Detect which cell encompasses the target text, then output its (X, Y) center coordinate. 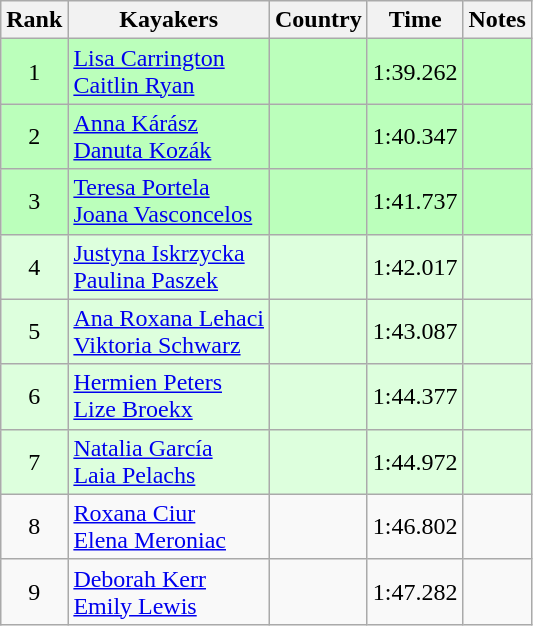
6 (34, 396)
4 (34, 266)
Roxana CiurElena Meroniac (169, 526)
1:44.972 (415, 462)
Notes (497, 20)
1:44.377 (415, 396)
Anna KárászDanuta Kozák (169, 136)
5 (34, 332)
Time (415, 20)
Ana Roxana LehaciViktoria Schwarz (169, 332)
1:41.737 (415, 202)
1:40.347 (415, 136)
7 (34, 462)
1 (34, 72)
Natalia GarcíaLaia Pelachs (169, 462)
Rank (34, 20)
Lisa CarringtonCaitlin Ryan (169, 72)
1:39.262 (415, 72)
3 (34, 202)
Kayakers (169, 20)
9 (34, 592)
1:46.802 (415, 526)
Deborah KerrEmily Lewis (169, 592)
1:43.087 (415, 332)
Justyna IskrzyckaPaulina Paszek (169, 266)
2 (34, 136)
Country (319, 20)
Hermien PetersLize Broekx (169, 396)
Teresa PortelaJoana Vasconcelos (169, 202)
1:42.017 (415, 266)
1:47.282 (415, 592)
8 (34, 526)
